Output the [X, Y] coordinate of the center of the cell containing the given text.  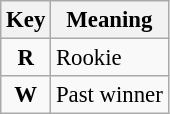
Meaning [110, 20]
Key [26, 20]
Rookie [110, 58]
R [26, 58]
Past winner [110, 95]
W [26, 95]
